Determine the (x, y) coordinate at the center of the cell enclosing the given text.  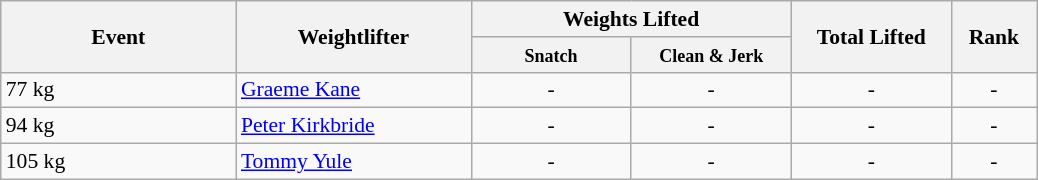
Weights Lifted (631, 19)
105 kg (118, 162)
Clean & Jerk (711, 55)
Peter Kirkbride (354, 126)
Tommy Yule (354, 162)
94 kg (118, 126)
Rank (994, 36)
Snatch (551, 55)
Graeme Kane (354, 90)
77 kg (118, 90)
Weightlifter (354, 36)
Total Lifted (871, 36)
Event (118, 36)
